Scan for the cell matching the given text and deliver its [x, y] coordinate at center. 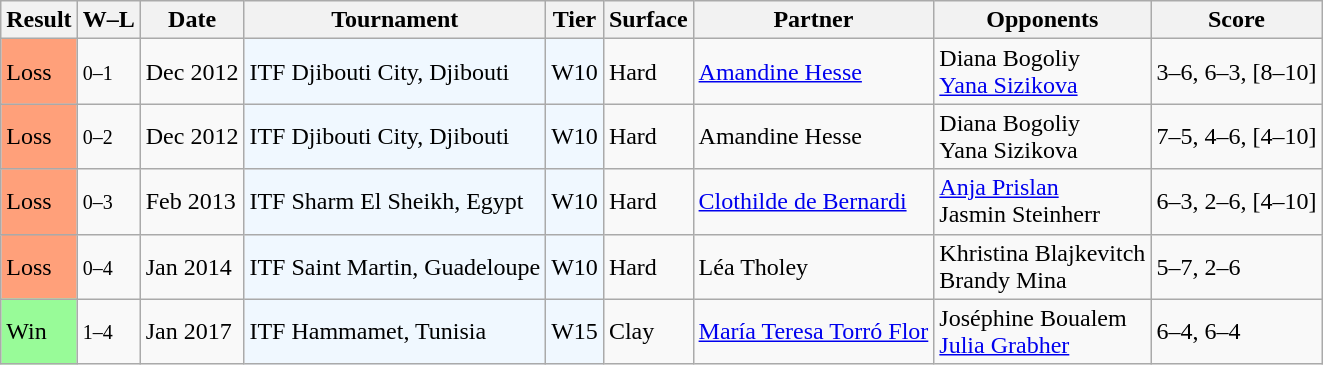
Score [1236, 20]
1–4 [108, 332]
Date [192, 20]
Jan 2017 [192, 332]
3–6, 6–3, [8–10] [1236, 72]
6–4, 6–4 [1236, 332]
Clothilde de Bernardi [814, 202]
Clay [648, 332]
Léa Tholey [814, 266]
0–1 [108, 72]
Anja Prislan Jasmin Steinherr [1042, 202]
5–7, 2–6 [1236, 266]
Result [39, 20]
Surface [648, 20]
0–4 [108, 266]
W15 [575, 332]
ITF Saint Martin, Guadeloupe [395, 266]
Opponents [1042, 20]
Win [39, 332]
Tournament [395, 20]
Jan 2014 [192, 266]
7–5, 4–6, [4–10] [1236, 136]
0–2 [108, 136]
Tier [575, 20]
María Teresa Torró Flor [814, 332]
ITF Sharm El Sheikh, Egypt [395, 202]
Partner [814, 20]
Feb 2013 [192, 202]
0–3 [108, 202]
ITF Hammamet, Tunisia [395, 332]
6–3, 2–6, [4–10] [1236, 202]
Khristina Blajkevitch Brandy Mina [1042, 266]
Joséphine Boualem Julia Grabher [1042, 332]
W–L [108, 20]
